Return [x, y] of the center of cell containing provided text 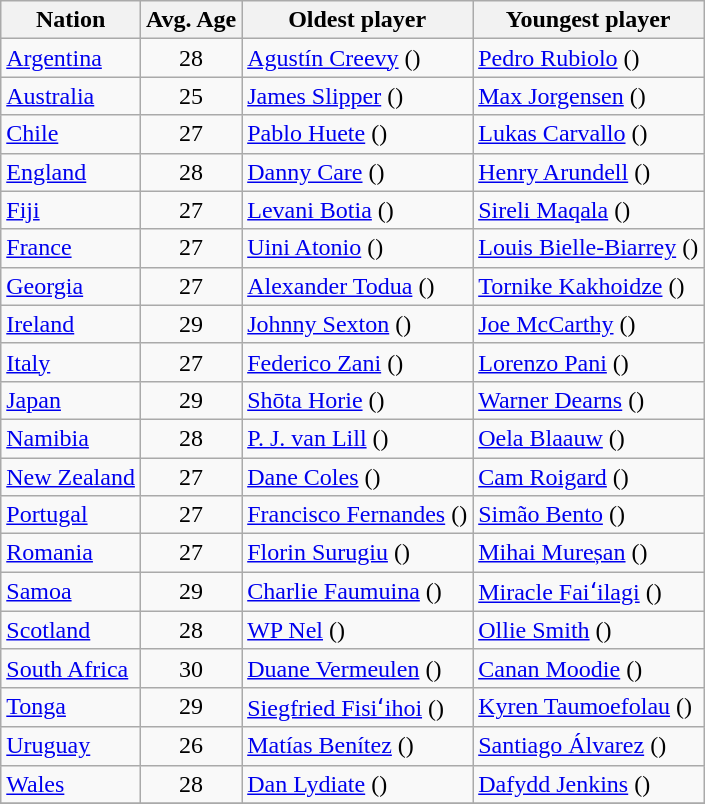
Ireland [71, 324]
Florin Surugiu () [358, 553]
Fiji [71, 210]
Tonga [71, 707]
Miracle Faiʻilagi () [588, 592]
Wales [71, 784]
Australia [71, 96]
Agustín Creevy () [358, 58]
Lukas Carvallo () [588, 134]
Namibia [71, 438]
New Zealand [71, 477]
England [71, 172]
Matías Benítez () [358, 746]
Kyren Taumoefolau () [588, 707]
Tornike Kakhoidze () [588, 286]
Santiago Álvarez () [588, 746]
Japan [71, 400]
Youngest player [588, 20]
Charlie Faumuina () [358, 592]
Georgia [71, 286]
Lorenzo Pani () [588, 362]
WP Nel () [358, 630]
Warner Dearns () [588, 400]
P. J. van Lill () [358, 438]
Avg. Age [190, 20]
Uini Atonio () [358, 248]
Louis Bielle-Biarrey () [588, 248]
Oldest player [358, 20]
Samoa [71, 592]
James Slipper () [358, 96]
Shōta Horie () [358, 400]
South Africa [71, 668]
Johnny Sexton () [358, 324]
Pedro Rubiolo () [588, 58]
30 [190, 668]
Levani Botia () [358, 210]
Henry Arundell () [588, 172]
Dafydd Jenkins () [588, 784]
Scotland [71, 630]
France [71, 248]
26 [190, 746]
Ollie Smith () [588, 630]
Siegfried Fisiʻihoi () [358, 707]
Italy [71, 362]
Max Jorgensen () [588, 96]
Chile [71, 134]
Duane Vermeulen () [358, 668]
Pablo Huete () [358, 134]
Cam Roigard () [588, 477]
Romania [71, 553]
Dan Lydiate () [358, 784]
Uruguay [71, 746]
Francisco Fernandes () [358, 515]
Canan Moodie () [588, 668]
Dane Coles () [358, 477]
25 [190, 96]
Nation [71, 20]
Argentina [71, 58]
Portugal [71, 515]
Alexander Todua () [358, 286]
Danny Care () [358, 172]
Federico Zani () [358, 362]
Mihai Mureșan () [588, 553]
Oela Blaauw () [588, 438]
Sireli Maqala () [588, 210]
Joe McCarthy () [588, 324]
Simão Bento () [588, 515]
